Provide the [x, y] coordinate of the cell's center where the given text is located.  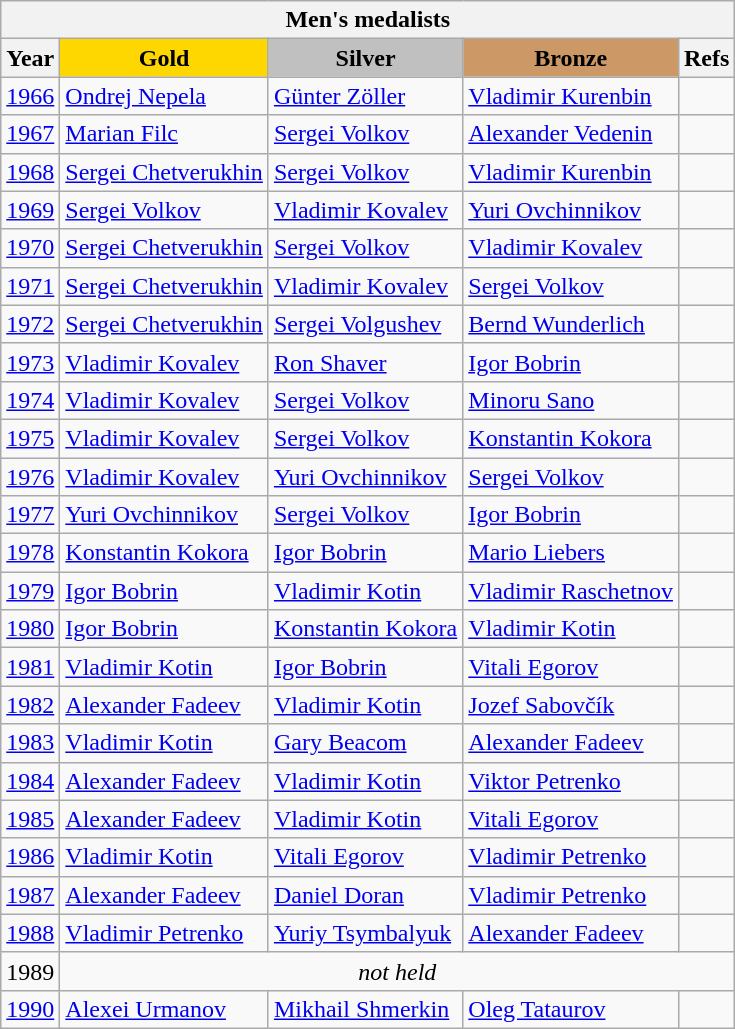
Alexander Vedenin [571, 134]
1967 [30, 134]
1975 [30, 438]
Sergei Volgushev [365, 324]
Ron Shaver [365, 362]
1969 [30, 210]
1986 [30, 857]
Silver [365, 58]
Gold [164, 58]
Vladimir Raschetnov [571, 591]
Oleg Tataurov [571, 1009]
1976 [30, 477]
1977 [30, 515]
1966 [30, 96]
1972 [30, 324]
Daniel Doran [365, 895]
Mario Liebers [571, 553]
Year [30, 58]
1984 [30, 781]
Men's medalists [368, 20]
Viktor Petrenko [571, 781]
1989 [30, 971]
1990 [30, 1009]
Bernd Wunderlich [571, 324]
1980 [30, 629]
1981 [30, 667]
1979 [30, 591]
1982 [30, 705]
Jozef Sabovčík [571, 705]
Mikhail Shmerkin [365, 1009]
Bronze [571, 58]
1973 [30, 362]
Alexei Urmanov [164, 1009]
1988 [30, 933]
Günter Zöller [365, 96]
1968 [30, 172]
not held [398, 971]
Minoru Sano [571, 400]
Marian Filc [164, 134]
1970 [30, 248]
1985 [30, 819]
Refs [706, 58]
1987 [30, 895]
Gary Beacom [365, 743]
1974 [30, 400]
Yuriy Tsymbalyuk [365, 933]
1983 [30, 743]
1978 [30, 553]
1971 [30, 286]
Ondrej Nepela [164, 96]
